Detect which cell encompasses the target text, then output its [x, y] center coordinate. 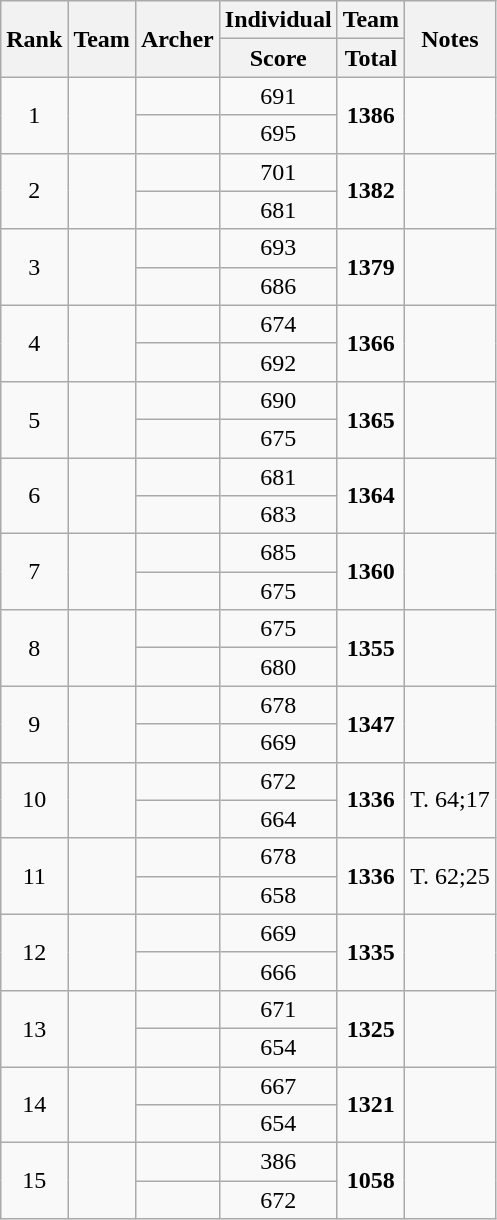
Archer [177, 39]
666 [278, 971]
T. 64;17 [450, 800]
5 [34, 419]
701 [278, 172]
685 [278, 553]
2 [34, 191]
693 [278, 248]
7 [34, 572]
691 [278, 96]
10 [34, 800]
1335 [371, 952]
1355 [371, 648]
1360 [371, 572]
1379 [371, 267]
11 [34, 876]
667 [278, 1085]
1364 [371, 496]
Individual [278, 20]
6 [34, 496]
1325 [371, 1028]
658 [278, 895]
14 [34, 1104]
386 [278, 1162]
Score [278, 58]
1382 [371, 191]
Rank [34, 39]
1058 [371, 1181]
1386 [371, 115]
683 [278, 515]
12 [34, 952]
1321 [371, 1104]
3 [34, 267]
Notes [450, 39]
680 [278, 667]
671 [278, 1009]
686 [278, 286]
4 [34, 343]
Total [371, 58]
8 [34, 648]
1347 [371, 724]
695 [278, 134]
1365 [371, 419]
674 [278, 324]
T. 62;25 [450, 876]
1366 [371, 343]
664 [278, 819]
9 [34, 724]
1 [34, 115]
15 [34, 1181]
692 [278, 362]
690 [278, 400]
13 [34, 1028]
